For the text-containing cell, return its midpoint in [x, y] coordinate format. 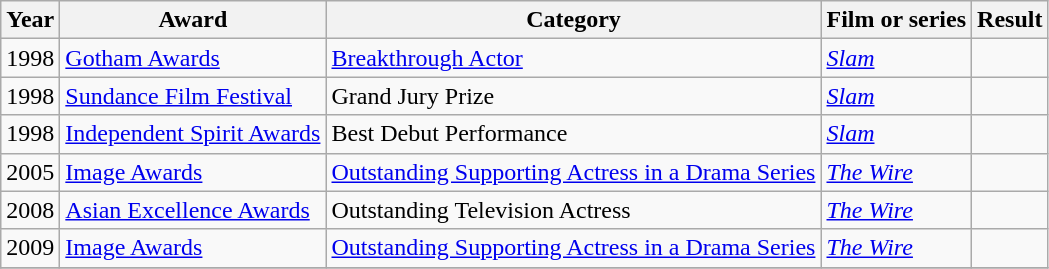
Year [30, 20]
2005 [30, 172]
Sundance Film Festival [193, 96]
2008 [30, 210]
Independent Spirit Awards [193, 134]
Grand Jury Prize [574, 96]
Best Debut Performance [574, 134]
Award [193, 20]
Breakthrough Actor [574, 58]
Gotham Awards [193, 58]
Outstanding Television Actress [574, 210]
Result [1010, 20]
Film or series [896, 20]
Category [574, 20]
2009 [30, 248]
Asian Excellence Awards [193, 210]
